Output the (X, Y) coordinate of the center of the cell containing the given text.  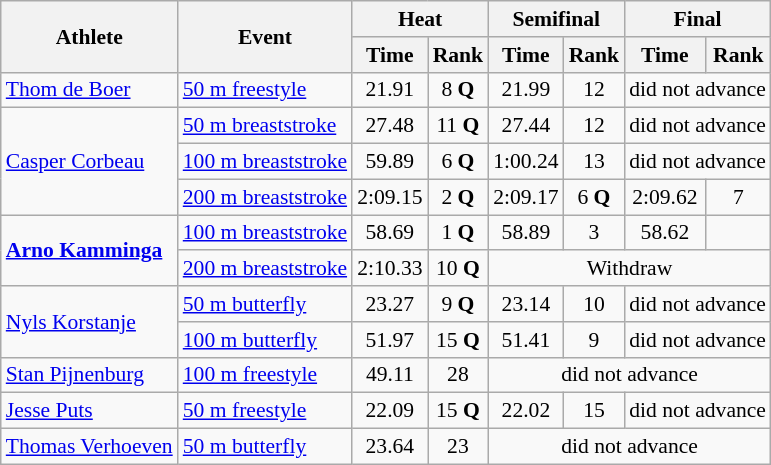
Arno Kamminga (90, 250)
9 Q (458, 304)
13 (594, 162)
59.89 (390, 162)
11 Q (458, 126)
21.99 (526, 90)
Casper Corbeau (90, 162)
Semifinal (556, 19)
51.97 (390, 340)
23.27 (390, 304)
23.64 (390, 447)
3 (594, 233)
2 Q (458, 197)
Heat (420, 19)
58.89 (526, 233)
22.09 (390, 411)
2:10.33 (390, 269)
58.62 (664, 233)
100 m butterfly (265, 340)
10 Q (458, 269)
27.44 (526, 126)
Final (698, 19)
1:00.24 (526, 162)
100 m freestyle (265, 375)
8 Q (458, 90)
Athlete (90, 36)
23 (458, 447)
58.69 (390, 233)
Thomas Verhoeven (90, 447)
27.48 (390, 126)
50 m breaststroke (265, 126)
2:09.15 (390, 197)
Jesse Puts (90, 411)
28 (458, 375)
7 (738, 197)
10 (594, 304)
Nyls Korstanje (90, 322)
23.14 (526, 304)
9 (594, 340)
1 Q (458, 233)
Event (265, 36)
15 (594, 411)
Thom de Boer (90, 90)
Withdraw (630, 269)
2:09.62 (664, 197)
51.41 (526, 340)
49.11 (390, 375)
22.02 (526, 411)
Stan Pijnenburg (90, 375)
21.91 (390, 90)
2:09.17 (526, 197)
